From the cell containing the given text, extract its center point as (x, y) coordinate. 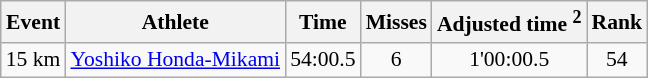
Event (34, 22)
1'00:00.5 (510, 60)
Time (322, 22)
Adjusted time 2 (510, 22)
54 (616, 60)
54:00.5 (322, 60)
Rank (616, 22)
Yoshiko Honda-Mikami (175, 60)
Misses (396, 22)
Athlete (175, 22)
6 (396, 60)
15 km (34, 60)
